Return [x, y] of the center of cell containing provided text 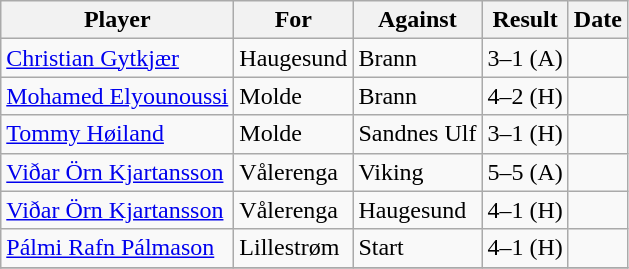
5–5 (A) [525, 172]
Viking [418, 172]
4–2 (H) [525, 96]
3–1 (H) [525, 134]
For [294, 20]
Sandnes Ulf [418, 134]
Player [118, 20]
Tommy Høiland [118, 134]
Mohamed Elyounoussi [118, 96]
Against [418, 20]
Lillestrøm [294, 248]
Result [525, 20]
Christian Gytkjær [118, 58]
Pálmi Rafn Pálmason [118, 248]
3–1 (A) [525, 58]
Date [598, 20]
Start [418, 248]
